Search for the cell housing the specified text and yield its [X, Y] center coordinate. 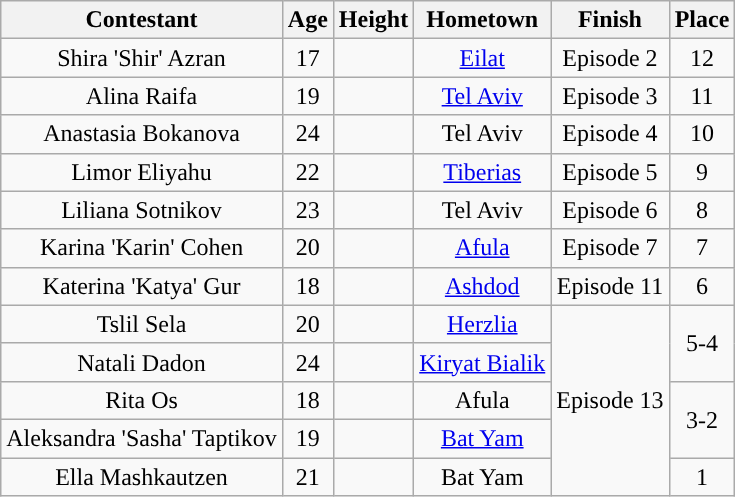
Contestant [142, 20]
Place [702, 20]
3-2 [702, 419]
Episode 4 [610, 134]
Anastasia Bokanova [142, 134]
12 [702, 58]
Tslil Sela [142, 324]
Age [308, 20]
5-4 [702, 343]
23 [308, 210]
Eilat [482, 58]
6 [702, 286]
Rita Os [142, 400]
Episode 13 [610, 400]
17 [308, 58]
Episode 11 [610, 286]
Ashdod [482, 286]
Hometown [482, 20]
Finish [610, 20]
7 [702, 248]
Aleksandra 'Sasha' Taptikov [142, 438]
Natali Dadon [142, 362]
Katerina 'Katya' Gur [142, 286]
Ella Mashkautzen [142, 477]
Episode 5 [610, 172]
Karina 'Karin' Cohen [142, 248]
1 [702, 477]
9 [702, 172]
Episode 7 [610, 248]
Alina Raifa [142, 96]
11 [702, 96]
Episode 3 [610, 96]
Liliana Sotnikov [142, 210]
22 [308, 172]
Limor Eliyahu [142, 172]
Kiryat Bialik [482, 362]
Episode 2 [610, 58]
8 [702, 210]
Tiberias [482, 172]
Shira 'Shir' Azran [142, 58]
21 [308, 477]
10 [702, 134]
Height [373, 20]
Herzlia [482, 324]
Episode 6 [610, 210]
